Scan for the cell matching the given text and deliver its (x, y) coordinate at center. 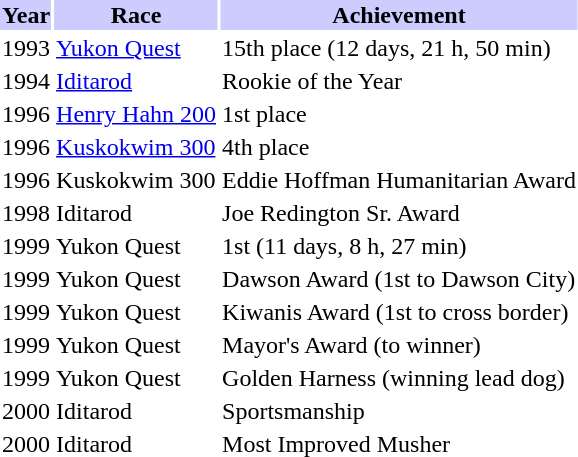
Achievement (400, 16)
1st place (400, 115)
Joe Redington Sr. Award (400, 214)
Mayor's Award (to winner) (400, 346)
15th place (12 days, 21 h, 50 min) (400, 49)
1998 (26, 214)
2000 (26, 412)
1994 (26, 82)
Golden Harness (winning lead dog) (400, 379)
4th place (400, 148)
Henry Hahn 200 (136, 115)
Race (136, 16)
Kiwanis Award (1st to cross border) (400, 313)
Dawson Award (1st to Dawson City) (400, 280)
1993 (26, 49)
Sportsmanship (400, 412)
Rookie of the Year (400, 82)
Eddie Hoffman Humanitarian Award (400, 181)
1st (11 days, 8 h, 27 min) (400, 247)
Year (26, 16)
